Scan for the cell matching the given text and deliver its [x, y] coordinate at center. 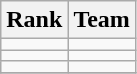
Rank [34, 20]
Team [102, 20]
